Capture the cell that displays the provided text and extract its (X, Y) central coordinate. 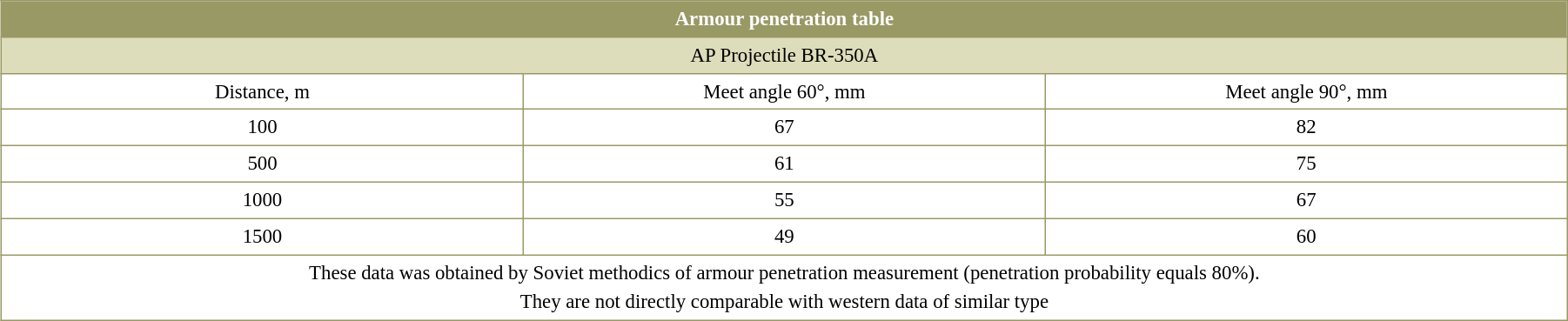
61 (784, 164)
49 (784, 237)
82 (1306, 128)
60 (1306, 237)
AP Projectile BR-350A (785, 55)
Armour penetration table (785, 19)
1500 (263, 237)
75 (1306, 164)
Meet angle 60°, mm (784, 91)
Meet angle 90°, mm (1306, 91)
100 (263, 128)
1000 (263, 200)
55 (784, 200)
Distance, m (263, 91)
500 (263, 164)
